Find where the given text appears and provide that cell's center as [x, y] coordinate. 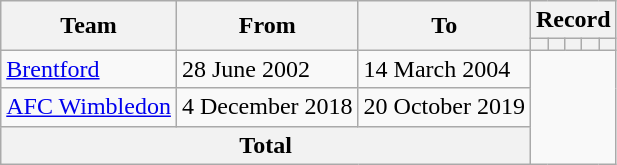
Team [89, 26]
28 June 2002 [267, 69]
Record [573, 20]
20 October 2019 [444, 107]
Total [266, 145]
From [267, 26]
To [444, 26]
AFC Wimbledon [89, 107]
4 December 2018 [267, 107]
Brentford [89, 69]
14 March 2004 [444, 69]
